Search for the cell housing the specified text and yield its [x, y] center coordinate. 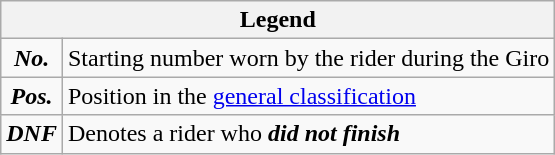
DNF [32, 134]
Legend [278, 20]
Pos. [32, 96]
Denotes a rider who did not finish [308, 134]
Position in the general classification [308, 96]
Starting number worn by the rider during the Giro [308, 58]
No. [32, 58]
